Detect which cell encompasses the target text, then output its (X, Y) center coordinate. 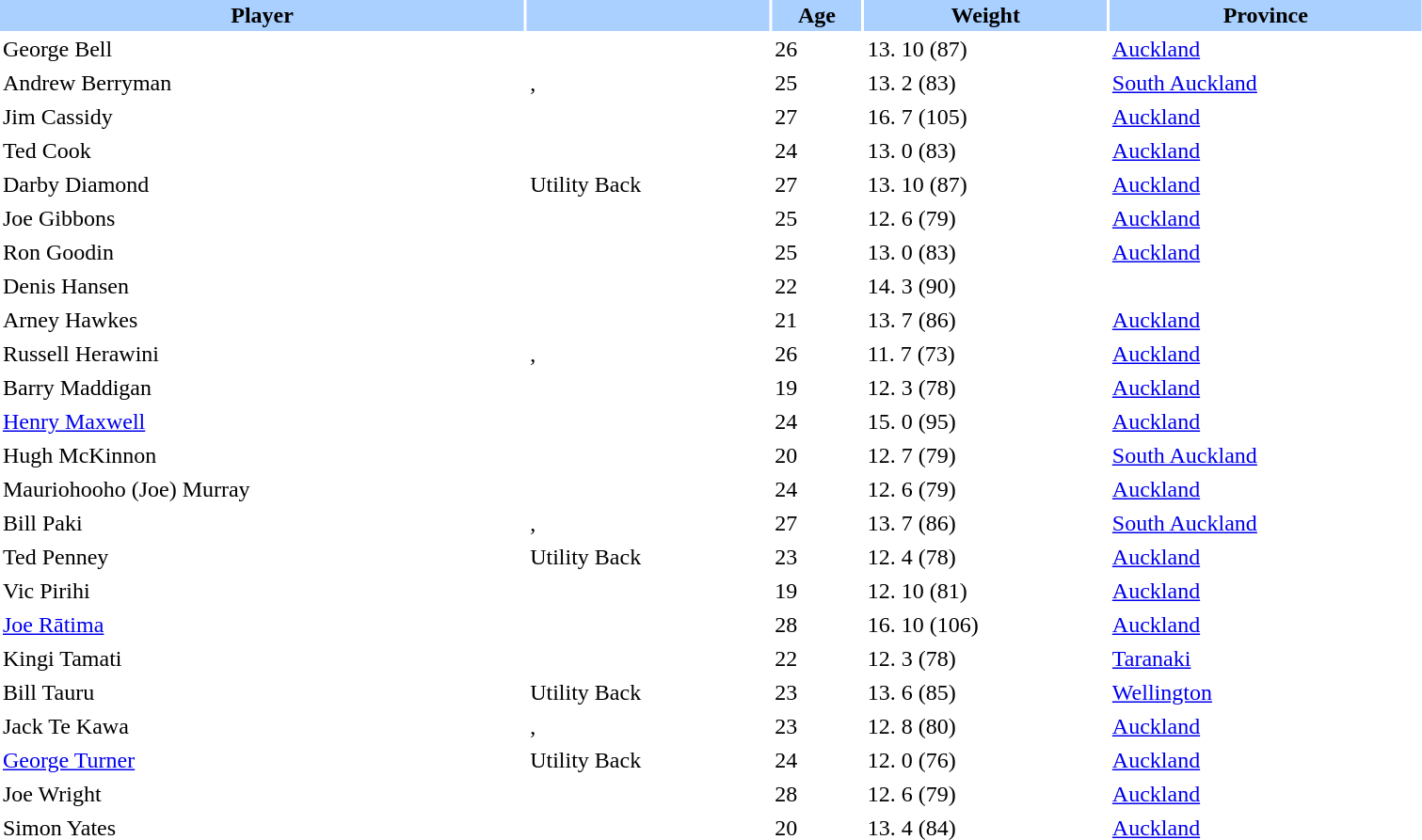
Arney Hawkes (262, 320)
Ted Penney (262, 557)
Bill Tauru (262, 692)
15. 0 (95) (986, 421)
Wellington (1266, 692)
Mauriohooho (Joe) Murray (262, 489)
Jim Cassidy (262, 117)
20 (817, 455)
14. 3 (90) (986, 286)
Vic Pirihi (262, 591)
Joe Rātima (262, 625)
Ted Cook (262, 151)
George Bell (262, 49)
Player (262, 15)
Kingi Tamati (262, 658)
Russell Herawini (262, 354)
Henry Maxwell (262, 421)
Joe Gibbons (262, 218)
George Turner (262, 760)
11. 7 (73) (986, 354)
Bill Paki (262, 523)
16. 10 (106) (986, 625)
12. 4 (78) (986, 557)
Andrew Berryman (262, 83)
Taranaki (1266, 658)
Age (817, 15)
Denis Hansen (262, 286)
Province (1266, 15)
16. 7 (105) (986, 117)
Jack Te Kawa (262, 726)
13. 6 (85) (986, 692)
13. 2 (83) (986, 83)
Ron Goodin (262, 252)
12. 7 (79) (986, 455)
Weight (986, 15)
Hugh McKinnon (262, 455)
21 (817, 320)
12. 0 (76) (986, 760)
12. 8 (80) (986, 726)
12. 10 (81) (986, 591)
Joe Wright (262, 794)
Darby Diamond (262, 184)
Barry Maddigan (262, 388)
